For the text-containing cell, return its midpoint in (x, y) coordinate format. 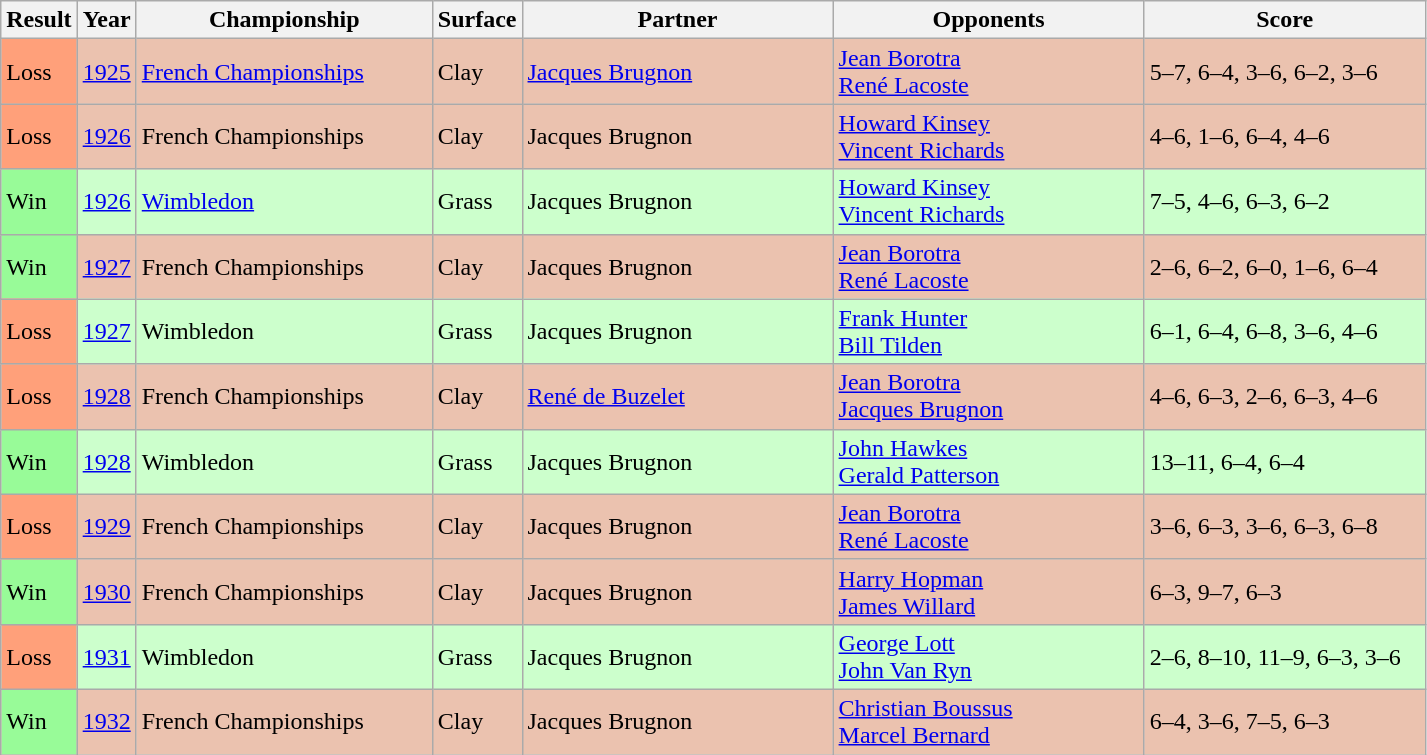
2–6, 8–10, 11–9, 6–3, 3–6 (1284, 656)
4–6, 6–3, 2–6, 6–3, 4–6 (1284, 396)
2–6, 6–2, 6–0, 1–6, 6–4 (1284, 266)
4–6, 1–6, 6–4, 4–6 (1284, 136)
6–4, 3–6, 7–5, 6–3 (1284, 722)
3–6, 6–3, 3–6, 6–3, 6–8 (1284, 526)
1931 (106, 656)
Christian Boussus Marcel Bernard (988, 722)
Championship (284, 20)
1925 (106, 72)
13–11, 6–4, 6–4 (1284, 462)
Partner (678, 20)
1930 (106, 592)
Score (1284, 20)
Frank Hunter Bill Tilden (988, 332)
Harry Hopman James Willard (988, 592)
Result (39, 20)
Surface (477, 20)
George Lott John Van Ryn (988, 656)
7–5, 4–6, 6–3, 6–2 (1284, 202)
1932 (106, 722)
6–3, 9–7, 6–3 (1284, 592)
John Hawkes Gerald Patterson (988, 462)
6–1, 6–4, 6–8, 3–6, 4–6 (1284, 332)
Year (106, 20)
1929 (106, 526)
Jean Borotra Jacques Brugnon (988, 396)
5–7, 6–4, 3–6, 6–2, 3–6 (1284, 72)
René de Buzelet (678, 396)
Opponents (988, 20)
